Find where the given text appears and provide that cell's center as (X, Y) coordinate. 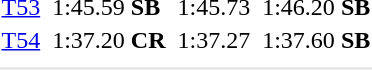
1:37.27 (214, 40)
1:37.60 SB (316, 40)
T54 (21, 40)
1:37.20 CR (109, 40)
